Detect which cell encompasses the target text, then output its (x, y) center coordinate. 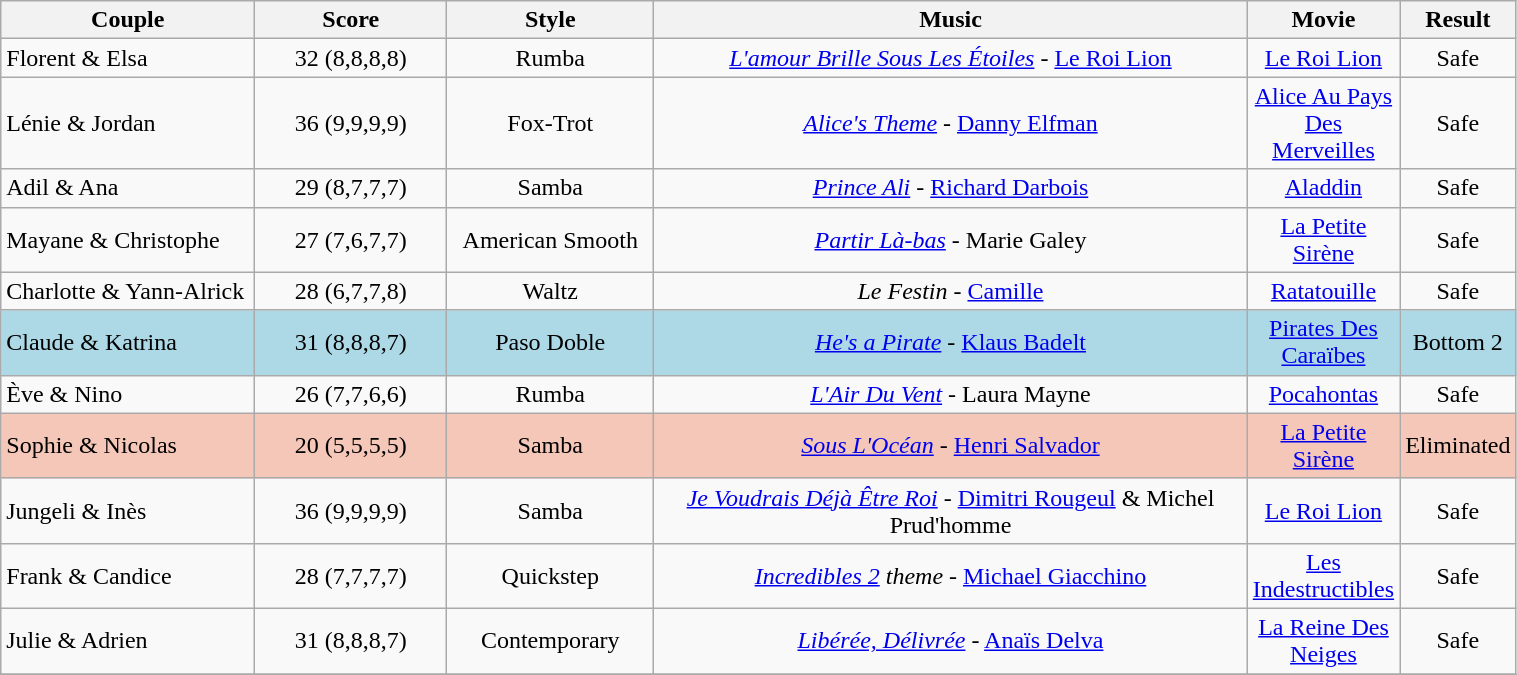
Sous L'Océan - Henri Salvador (951, 446)
L'Air Du Vent - Laura Mayne (951, 394)
Result (1458, 20)
Lénie & Jordan (128, 123)
32 (8,8,8,8) (351, 58)
Florent & Elsa (128, 58)
Quickstep (550, 576)
Incredibles 2 theme - Michael Giacchino (951, 576)
He's a Pirate - Klaus Badelt (951, 342)
Pirates Des Caraïbes (1323, 342)
26 (7,7,6,6) (351, 394)
Eliminated (1458, 446)
Style (550, 20)
Sophie & Nicolas (128, 446)
L'amour Brille Sous Les Étoiles - Le Roi Lion (951, 58)
La Reine Des Neiges (1323, 640)
Les Indestructibles (1323, 576)
Prince Ali - Richard Darbois (951, 188)
Mayane & Christophe (128, 240)
Je Voudrais Déjà Être Roi - Dimitri Rougeul & Michel Prud'homme (951, 510)
American Smooth (550, 240)
Claude & Katrina (128, 342)
Bottom 2 (1458, 342)
Julie & Adrien (128, 640)
Paso Doble (550, 342)
28 (6,7,7,8) (351, 291)
Music (951, 20)
Waltz (550, 291)
Adil & Ana (128, 188)
Jungeli & Inès (128, 510)
Frank & Candice (128, 576)
Charlotte & Yann-Alrick (128, 291)
29 (8,7,7,7) (351, 188)
Pocahontas (1323, 394)
Partir Là-bas - Marie Galey (951, 240)
Movie (1323, 20)
Score (351, 20)
Fox-Trot (550, 123)
Alice's Theme - Danny Elfman (951, 123)
Contemporary (550, 640)
Couple (128, 20)
Le Festin - Camille (951, 291)
28 (7,7,7,7) (351, 576)
27 (7,6,7,7) (351, 240)
Ratatouille (1323, 291)
20 (5,5,5,5) (351, 446)
Libérée, Délivrée - Anaïs Delva (951, 640)
Alice Au Pays Des Merveilles (1323, 123)
Ève & Nino (128, 394)
Aladdin (1323, 188)
